Detect which cell encompasses the target text, then output its [x, y] center coordinate. 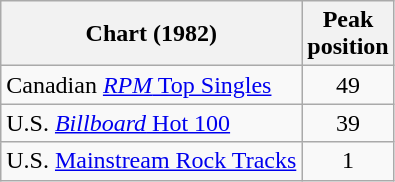
39 [348, 123]
49 [348, 85]
1 [348, 161]
Canadian RPM Top Singles [152, 85]
U.S. Billboard Hot 100 [152, 123]
Chart (1982) [152, 34]
Peakposition [348, 34]
U.S. Mainstream Rock Tracks [152, 161]
